Search for the cell housing the specified text and yield its [x, y] center coordinate. 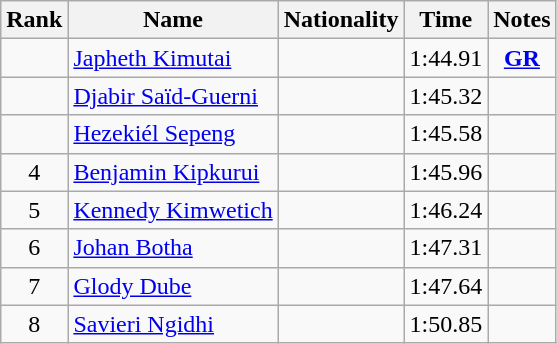
1:45.58 [446, 134]
1:44.91 [446, 58]
Time [446, 20]
1:45.96 [446, 172]
8 [34, 324]
Benjamin Kipkurui [173, 172]
Djabir Saïd-Guerni [173, 96]
Japheth Kimutai [173, 58]
Johan Botha [173, 248]
Nationality [341, 20]
Hezekiél Sepeng [173, 134]
Name [173, 20]
1:47.64 [446, 286]
Kennedy Kimwetich [173, 210]
GR [522, 58]
1:47.31 [446, 248]
1:45.32 [446, 96]
1:50.85 [446, 324]
Notes [522, 20]
Savieri Ngidhi [173, 324]
Rank [34, 20]
4 [34, 172]
Glody Dube [173, 286]
1:46.24 [446, 210]
5 [34, 210]
7 [34, 286]
6 [34, 248]
